Search for the cell housing the specified text and yield its (X, Y) center coordinate. 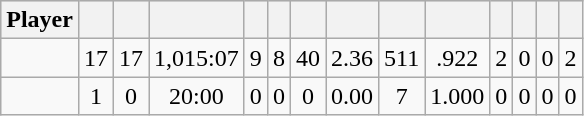
8 (278, 58)
2.36 (352, 58)
9 (256, 58)
1,015:07 (197, 58)
511 (402, 58)
1.000 (458, 96)
Player (40, 20)
20:00 (197, 96)
.922 (458, 58)
7 (402, 96)
1 (96, 96)
40 (308, 58)
0.00 (352, 96)
